Return the [x, y] coordinate for the center point of the cell that contains the specified text.  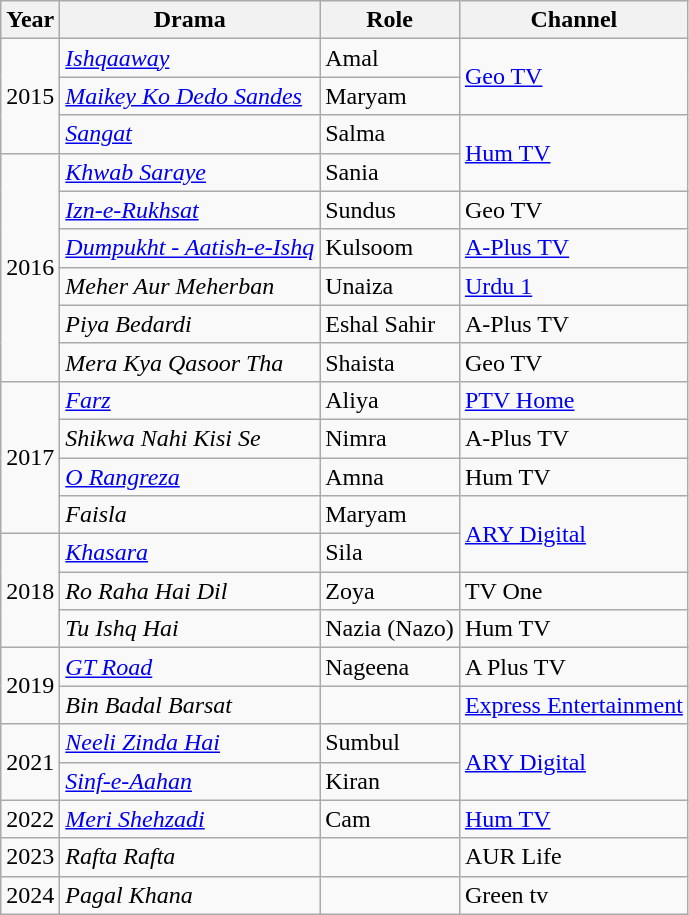
Kulsoom [390, 248]
2021 [30, 762]
2016 [30, 267]
Zoya [390, 591]
Tu Ishq Hai [190, 629]
Khasara [190, 553]
2022 [30, 819]
Piya Bedardi [190, 324]
Bin Badal Barsat [190, 705]
Pagal Khana [190, 895]
Nazia (Nazo) [390, 629]
Sumbul [390, 743]
GT Road [190, 667]
AUR Life [574, 857]
2015 [30, 96]
Faisla [190, 515]
O Rangreza [190, 477]
Sundus [390, 210]
2018 [30, 591]
Unaiza [390, 286]
Farz [190, 400]
Year [30, 20]
A Plus TV [574, 667]
Shikwa Nahi Kisi Se [190, 438]
Khwab Saraye [190, 172]
Sangat [190, 134]
Role [390, 20]
Green tv [574, 895]
2019 [30, 686]
Channel [574, 20]
Izn-e-Rukhsat [190, 210]
Mera Kya Qasoor Tha [190, 362]
Dumpukht - Aatish-e-Ishq [190, 248]
2023 [30, 857]
2017 [30, 457]
Urdu 1 [574, 286]
Nimra [390, 438]
Maikey Ko Dedo Sandes [190, 96]
Aliya [390, 400]
Rafta Rafta [190, 857]
Express Entertainment [574, 705]
Amna [390, 477]
Salma [390, 134]
Ishqaaway [190, 58]
Kiran [390, 781]
2024 [30, 895]
Ro Raha Hai Dil [190, 591]
Drama [190, 20]
Eshal Sahir [390, 324]
Sinf-e-Aahan [190, 781]
Cam [390, 819]
TV One [574, 591]
Nageena [390, 667]
Amal [390, 58]
PTV Home [574, 400]
Sila [390, 553]
Meri Shehzadi [190, 819]
Meher Aur Meherban [190, 286]
Sania [390, 172]
Shaista [390, 362]
Neeli Zinda Hai [190, 743]
